Pinpoint the cell where the given text exists, returning its (x, y) midpoint coordinate. 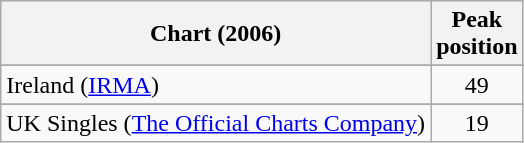
UK Singles (The Official Charts Company) (216, 123)
Ireland (IRMA) (216, 85)
Peakposition (477, 34)
19 (477, 123)
Chart (2006) (216, 34)
49 (477, 85)
